Scan for the cell matching the given text and deliver its [X, Y] coordinate at center. 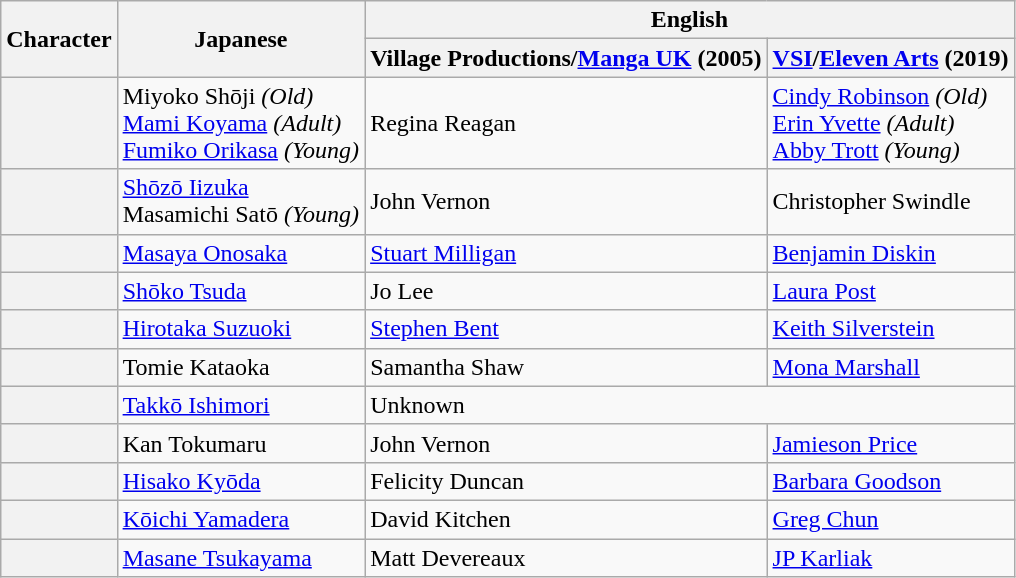
Mona Marshall [890, 367]
Hisako Kyōda [241, 481]
Cindy Robinson (Old)Erin Yvette (Adult)Abby Trott (Young) [890, 123]
VSI/Eleven Arts (2019) [890, 58]
Character [59, 39]
Unknown [690, 405]
Keith Silverstein [890, 329]
Tomie Kataoka [241, 367]
Kōichi Yamadera [241, 519]
Matt Devereaux [566, 557]
Kan Tokumaru [241, 443]
Hirotaka Suzuoki [241, 329]
Japanese [241, 39]
Felicity Duncan [566, 481]
Takkō Ishimori [241, 405]
Masaya Onosaka [241, 253]
Stuart Milligan [566, 253]
Regina Reagan [566, 123]
Benjamin Diskin [890, 253]
Jamieson Price [890, 443]
Village Productions/Manga UK (2005) [566, 58]
Stephen Bent [566, 329]
Greg Chun [890, 519]
Miyoko Shōji (Old)Mami Koyama (Adult)Fumiko Orikasa (Young) [241, 123]
JP Karliak [890, 557]
Shōzō IizukaMasamichi Satō (Young) [241, 202]
English [690, 20]
Masane Tsukayama [241, 557]
Barbara Goodson [890, 481]
Laura Post [890, 291]
Christopher Swindle [890, 202]
David Kitchen [566, 519]
Shōko Tsuda [241, 291]
Samantha Shaw [566, 367]
Jo Lee [566, 291]
